Return the [X, Y] coordinate for the center point of the cell that contains the specified text.  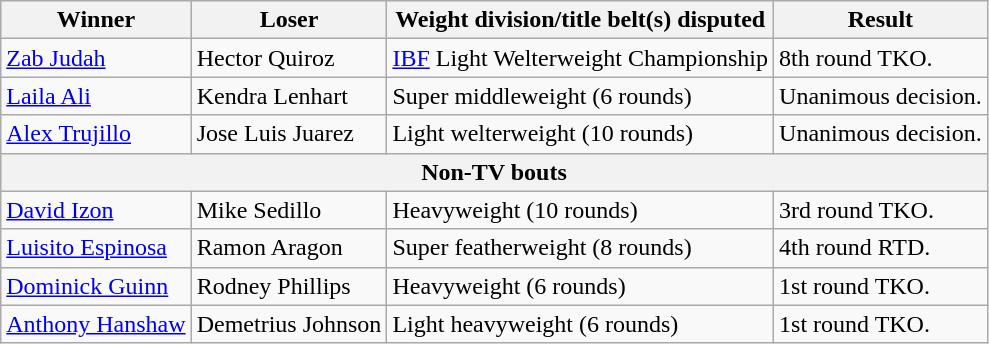
Jose Luis Juarez [289, 134]
Laila Ali [96, 96]
Light welterweight (10 rounds) [580, 134]
Loser [289, 20]
Kendra Lenhart [289, 96]
3rd round TKO. [881, 210]
4th round RTD. [881, 248]
Super middleweight (6 rounds) [580, 96]
Heavyweight (10 rounds) [580, 210]
Rodney Phillips [289, 286]
Winner [96, 20]
Ramon Aragon [289, 248]
Demetrius Johnson [289, 324]
Light heavyweight (6 rounds) [580, 324]
Result [881, 20]
Heavyweight (6 rounds) [580, 286]
IBF Light Welterweight Championship [580, 58]
Dominick Guinn [96, 286]
Super featherweight (8 rounds) [580, 248]
Non-TV bouts [494, 172]
David Izon [96, 210]
Zab Judah [96, 58]
8th round TKO. [881, 58]
Alex Trujillo [96, 134]
Luisito Espinosa [96, 248]
Anthony Hanshaw [96, 324]
Hector Quiroz [289, 58]
Weight division/title belt(s) disputed [580, 20]
Mike Sedillo [289, 210]
